Search for the cell housing the specified text and yield its [x, y] center coordinate. 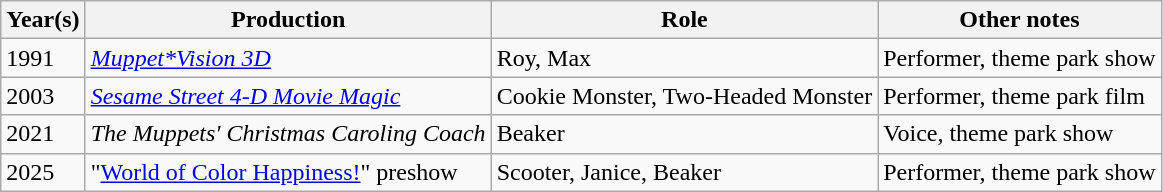
Performer, theme park film [1020, 96]
The Muppets' Christmas Caroling Coach [288, 134]
"World of Color Happiness!" preshow [288, 172]
Voice, theme park show [1020, 134]
Scooter, Janice, Beaker [684, 172]
Beaker [684, 134]
Roy, Max [684, 58]
Cookie Monster, Two-Headed Monster [684, 96]
2003 [43, 96]
Year(s) [43, 20]
2025 [43, 172]
Muppet*Vision 3D [288, 58]
Other notes [1020, 20]
Role [684, 20]
1991 [43, 58]
Production [288, 20]
2021 [43, 134]
Sesame Street 4-D Movie Magic [288, 96]
